Search for the cell housing the specified text and yield its [x, y] center coordinate. 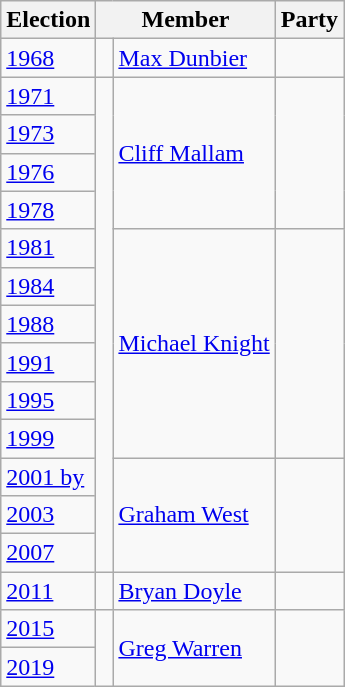
1988 [48, 324]
Greg Warren [194, 648]
Party [309, 20]
1981 [48, 248]
2011 [48, 591]
2007 [48, 553]
1978 [48, 210]
Graham West [194, 515]
1995 [48, 400]
1971 [48, 96]
Cliff Mallam [194, 153]
2019 [48, 667]
1976 [48, 172]
Max Dunbier [194, 58]
Bryan Doyle [194, 591]
1984 [48, 286]
1999 [48, 438]
1968 [48, 58]
2003 [48, 515]
Michael Knight [194, 343]
2001 by [48, 477]
1991 [48, 362]
Election [48, 20]
Member [186, 20]
1973 [48, 134]
2015 [48, 629]
